Return the (X, Y) coordinate for the center point of the cell that contains the specified text.  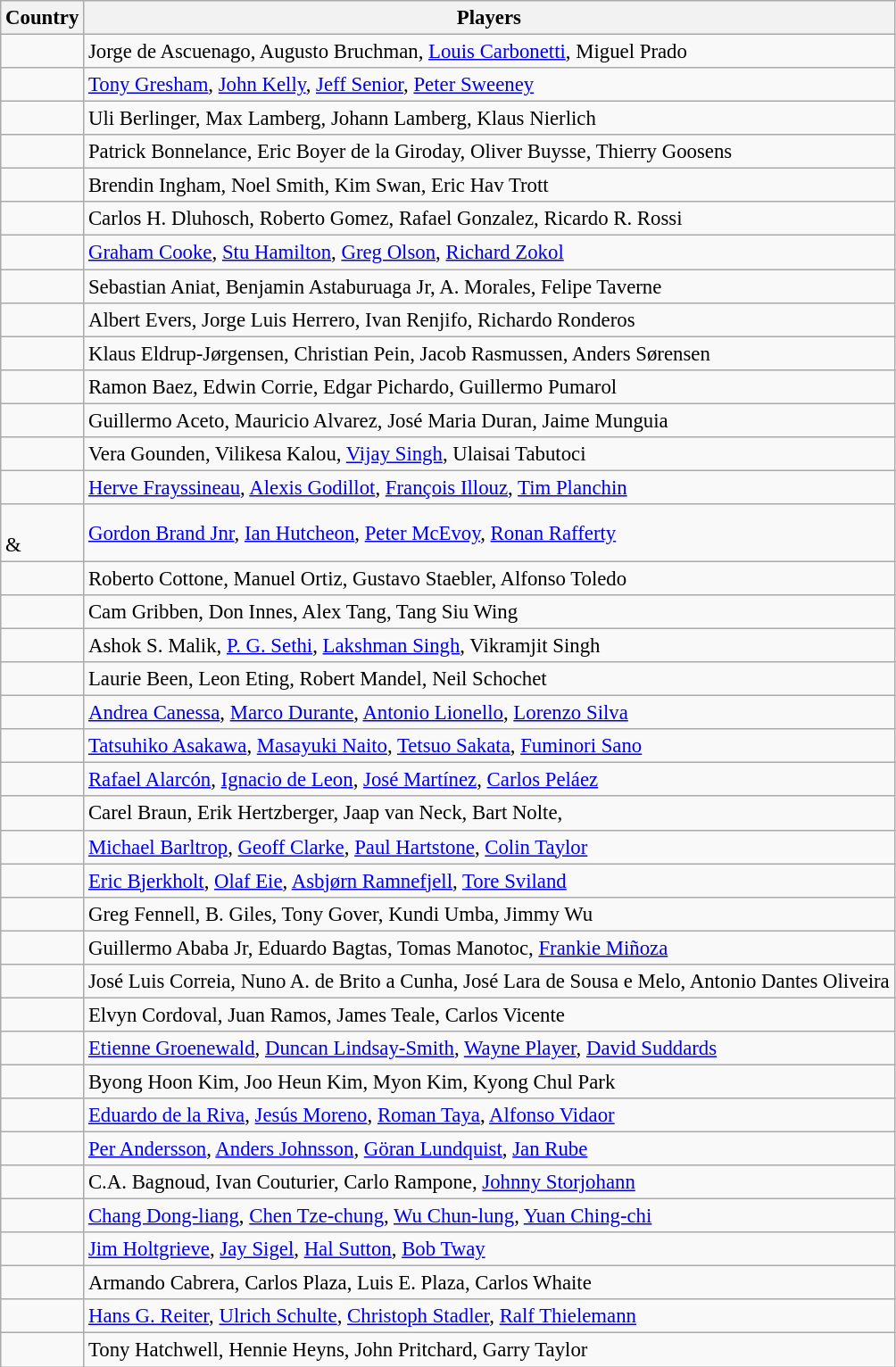
Sebastian Aniat, Benjamin Astaburuaga Jr, A. Morales, Felipe Taverne (489, 286)
Klaus Eldrup-Jørgensen, Christian Pein, Jacob Rasmussen, Anders Sørensen (489, 353)
Etienne Groenewald, Duncan Lindsay-Smith, Wayne Player, David Suddards (489, 1048)
Rafael Alarcón, Ignacio de Leon, José Martínez, Carlos Peláez (489, 780)
C.A. Bagnoud, Ivan Couturier, Carlo Rampone, Johnny Storjohann (489, 1182)
Herve Frayssineau, Alexis Godillot, François Illouz, Tim Planchin (489, 487)
Byong Hoon Kim, Joo Heun Kim, Myon Kim, Kyong Chul Park (489, 1081)
Ramon Baez, Edwin Corrie, Edgar Pichardo, Guillermo Pumarol (489, 386)
Andrea Canessa, Marco Durante, Antonio Lionello, Lorenzo Silva (489, 713)
Elvyn Cordoval, Juan Ramos, James Teale, Carlos Vicente (489, 1015)
Roberto Cottone, Manuel Ortiz, Gustavo Staebler, Alfonso Toledo (489, 578)
Eduardo de la Riva, Jesús Moreno, Roman Taya, Alfonso Vidaor (489, 1115)
Armando Cabrera, Carlos Plaza, Luis E. Plaza, Carlos Whaite (489, 1283)
Albert Evers, Jorge Luis Herrero, Ivan Renjifo, Richardo Ronderos (489, 319)
Gordon Brand Jnr, Ian Hutcheon, Peter McEvoy, Ronan Rafferty (489, 534)
Guillermo Ababa Jr, Eduardo Bagtas, Tomas Manotoc, Frankie Miñoza (489, 948)
Tony Hatchwell, Hennie Heyns, John Pritchard, Garry Taylor (489, 1350)
Tony Gresham, John Kelly, Jeff Senior, Peter Sweeney (489, 85)
Jim Holtgrieve, Jay Sigel, Hal Sutton, Bob Tway (489, 1249)
Vera Gounden, Vilikesa Kalou, Vijay Singh, Ulaisai Tabutoci (489, 454)
Carel Braun, Erik Hertzberger, Jaap van Neck, Bart Nolte, (489, 814)
Uli Berlinger, Max Lamberg, Johann Lamberg, Klaus Nierlich (489, 119)
Cam Gribben, Don Innes, Alex Tang, Tang Siu Wing (489, 612)
Michael Barltrop, Geoff Clarke, Paul Hartstone, Colin Taylor (489, 847)
Hans G. Reiter, Ulrich Schulte, Christoph Stadler, Ralf Thielemann (489, 1316)
Ashok S. Malik, P. G. Sethi, Lakshman Singh, Vikramjit Singh (489, 646)
Country (43, 18)
Graham Cooke, Stu Hamilton, Greg Olson, Richard Zokol (489, 253)
José Luis Correia, Nuno A. de Brito a Cunha, José Lara de Sousa e Melo, Antonio Dantes Oliveira (489, 982)
Eric Bjerkholt, Olaf Eie, Asbjørn Ramnefjell, Tore Sviland (489, 881)
Guillermo Aceto, Mauricio Alvarez, José Maria Duran, Jaime Munguia (489, 420)
Jorge de Ascuenago, Augusto Bruchman, Louis Carbonetti, Miguel Prado (489, 52)
Carlos H. Dluhosch, Roberto Gomez, Rafael Gonzalez, Ricardo R. Rossi (489, 219)
Laurie Been, Leon Eting, Robert Mandel, Neil Schochet (489, 679)
Tatsuhiko Asakawa, Masayuki Naito, Tetsuo Sakata, Fuminori Sano (489, 746)
Players (489, 18)
Per Andersson, Anders Johnsson, Göran Lundquist, Jan Rube (489, 1149)
Greg Fennell, B. Giles, Tony Gover, Kundi Umba, Jimmy Wu (489, 914)
Chang Dong-liang, Chen Tze-chung, Wu Chun-lung, Yuan Ching-chi (489, 1216)
Brendin Ingham, Noel Smith, Kim Swan, Eric Hav Trott (489, 186)
& (43, 534)
Patrick Bonnelance, Eric Boyer de la Giroday, Oliver Buysse, Thierry Goosens (489, 152)
